Detect which cell encompasses the target text, then output its [X, Y] center coordinate. 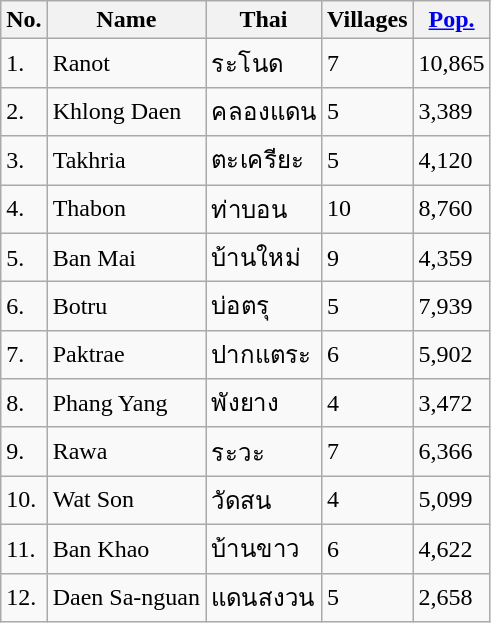
5,902 [452, 354]
3,389 [452, 112]
6. [24, 306]
12. [24, 598]
10 [368, 208]
8. [24, 404]
บ้านขาว [264, 548]
Khlong Daen [126, 112]
Thai [264, 20]
4,120 [452, 160]
Wat Son [126, 500]
แดนสงวน [264, 598]
ปากแตระ [264, 354]
Ban Khao [126, 548]
Name [126, 20]
2,658 [452, 598]
พังยาง [264, 404]
Rawa [126, 452]
6,366 [452, 452]
8,760 [452, 208]
Phang Yang [126, 404]
บ่อตรุ [264, 306]
5. [24, 258]
Paktrae [126, 354]
No. [24, 20]
7,939 [452, 306]
3. [24, 160]
Botru [126, 306]
4. [24, 208]
2. [24, 112]
ท่าบอน [264, 208]
คลองแดน [264, 112]
7. [24, 354]
Villages [368, 20]
ตะเครียะ [264, 160]
4,359 [452, 258]
3,472 [452, 404]
Ban Mai [126, 258]
Pop. [452, 20]
Daen Sa-nguan [126, 598]
5,099 [452, 500]
Takhria [126, 160]
ระวะ [264, 452]
1. [24, 64]
Ranot [126, 64]
11. [24, 548]
10,865 [452, 64]
4,622 [452, 548]
9 [368, 258]
Thabon [126, 208]
ระโนด [264, 64]
วัดสน [264, 500]
10. [24, 500]
9. [24, 452]
บ้านใหม่ [264, 258]
